Find where the given text appears and provide that cell's center as (x, y) coordinate. 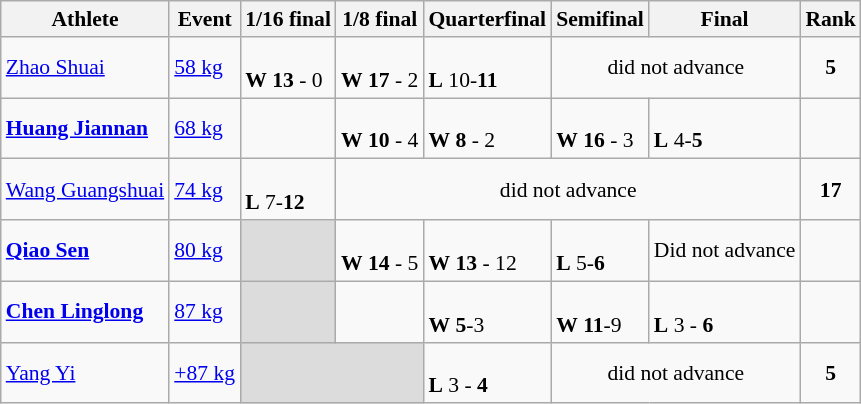
W 8 - 2 (487, 128)
Event (204, 19)
Huang Jiannan (85, 128)
W 17 - 2 (380, 68)
L 3 - 6 (725, 312)
L 4-5 (725, 128)
Yang Yi (85, 372)
Zhao Shuai (85, 68)
L 5-6 (600, 250)
1/8 final (380, 19)
W 10 - 4 (380, 128)
Rank (830, 19)
80 kg (204, 250)
L 7-12 (288, 190)
W 13 - 12 (487, 250)
17 (830, 190)
L 10-11 (487, 68)
58 kg (204, 68)
Athlete (85, 19)
Final (725, 19)
Quarterfinal (487, 19)
Qiao Sen (85, 250)
W 14 - 5 (380, 250)
Semifinal (600, 19)
W 11-9 (600, 312)
1/16 final (288, 19)
W 13 - 0 (288, 68)
W 5-3 (487, 312)
W 16 - 3 (600, 128)
74 kg (204, 190)
L 3 - 4 (487, 372)
68 kg (204, 128)
+87 kg (204, 372)
Wang Guangshuai (85, 190)
87 kg (204, 312)
Did not advance (725, 250)
Chen Linglong (85, 312)
